Return the (X, Y) coordinate for the center point of the cell that contains the specified text.  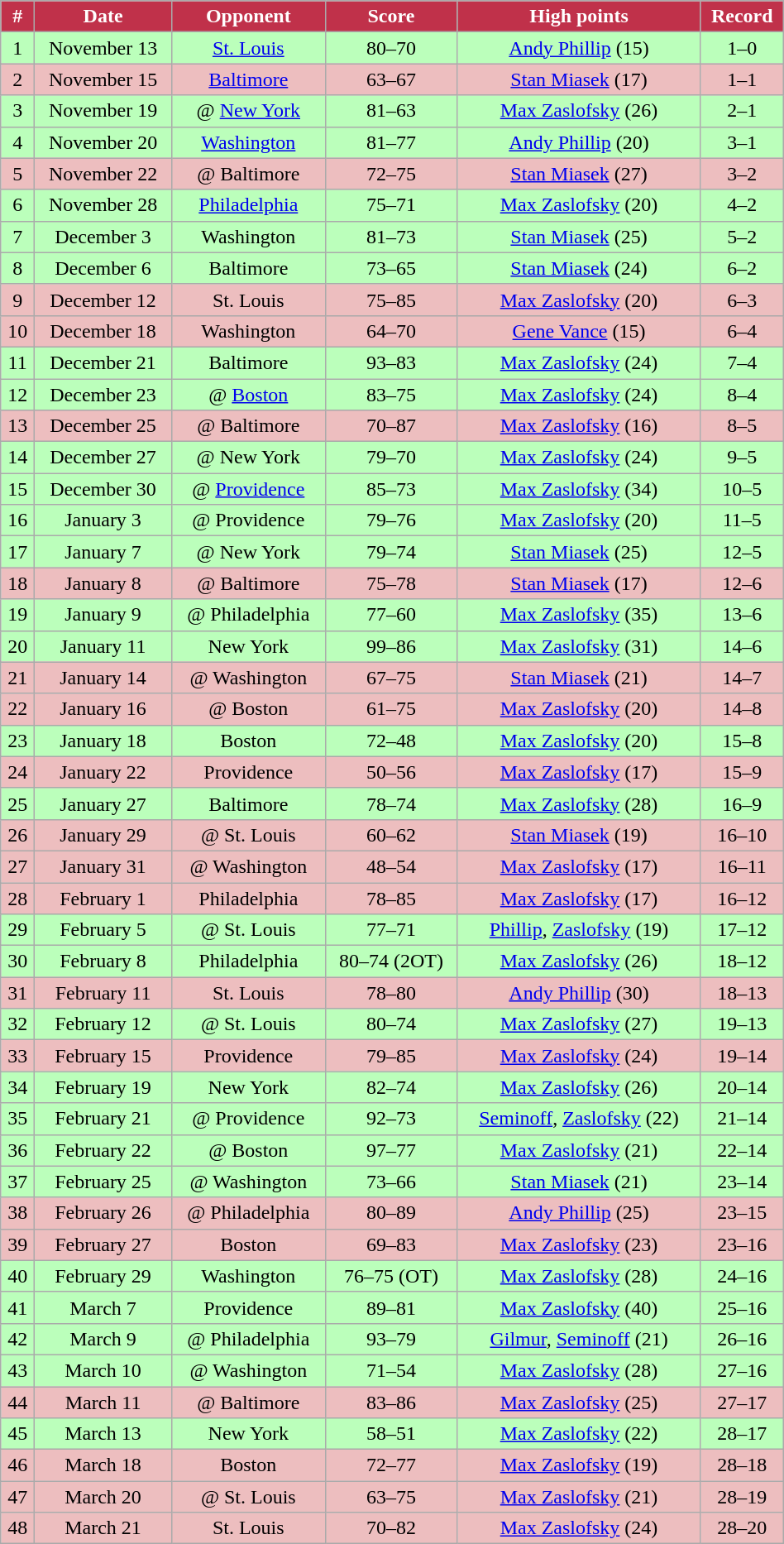
January 9 (103, 615)
February 26 (103, 1213)
31 (18, 993)
Max Zaslofsky (40) (579, 1307)
16–10 (742, 835)
Date (103, 17)
97–77 (391, 1150)
Max Zaslofsky (23) (579, 1244)
19 (18, 615)
28–18 (742, 1465)
83–86 (391, 1403)
February 15 (103, 1056)
26–16 (742, 1339)
6–2 (742, 268)
10–5 (742, 489)
70–87 (391, 426)
20–14 (742, 1087)
Max Zaslofsky (19) (579, 1465)
19–14 (742, 1056)
February 21 (103, 1119)
81–73 (391, 237)
17 (18, 552)
5 (18, 174)
December 30 (103, 489)
Opponent (249, 17)
Andy Phillip (30) (579, 993)
Max Zaslofsky (35) (579, 615)
9 (18, 300)
13–6 (742, 615)
43 (18, 1370)
December 18 (103, 331)
41 (18, 1307)
34 (18, 1087)
16–12 (742, 898)
36 (18, 1150)
Max Zaslofsky (22) (579, 1434)
63–67 (391, 79)
1 (18, 48)
70–82 (391, 1528)
18 (18, 583)
5–2 (742, 237)
November 19 (103, 111)
March 10 (103, 1370)
March 13 (103, 1434)
23 (18, 741)
March 9 (103, 1339)
2 (18, 79)
25 (18, 803)
14–7 (742, 678)
December 23 (103, 395)
March 11 (103, 1403)
8 (18, 268)
Stan Miasek (24) (579, 268)
November 15 (103, 79)
26 (18, 835)
March 20 (103, 1497)
Max Zaslofsky (27) (579, 1024)
February 1 (103, 898)
January 27 (103, 803)
81–63 (391, 111)
85–73 (391, 489)
12 (18, 395)
14–6 (742, 646)
24 (18, 772)
January 22 (103, 772)
72–75 (391, 174)
March 21 (103, 1528)
89–81 (391, 1307)
February 8 (103, 961)
10 (18, 331)
November 28 (103, 205)
92–73 (391, 1119)
Record (742, 17)
28–19 (742, 1497)
25–16 (742, 1307)
Andy Phillip (25) (579, 1213)
38 (18, 1213)
6–4 (742, 331)
January 3 (103, 520)
48 (18, 1528)
November 20 (103, 142)
15–9 (742, 772)
28 (18, 898)
12–5 (742, 552)
2–1 (742, 111)
November 13 (103, 48)
80–74 (2OT) (391, 961)
46 (18, 1465)
75–78 (391, 583)
High points (579, 17)
71–54 (391, 1370)
77–60 (391, 615)
13 (18, 426)
17–12 (742, 930)
11–5 (742, 520)
January 11 (103, 646)
December 12 (103, 300)
# (18, 17)
78–74 (391, 803)
January 29 (103, 835)
3–1 (742, 142)
9–5 (742, 458)
19–13 (742, 1024)
February 27 (103, 1244)
83–75 (391, 395)
February 11 (103, 993)
1–1 (742, 79)
Score (391, 17)
January 14 (103, 678)
16 (18, 520)
99–86 (391, 646)
14 (18, 458)
January 8 (103, 583)
42 (18, 1339)
60–62 (391, 835)
27–17 (742, 1403)
February 22 (103, 1150)
27 (18, 866)
80–89 (391, 1213)
63–75 (391, 1497)
40 (18, 1276)
January 31 (103, 866)
30 (18, 961)
4–2 (742, 205)
16–11 (742, 866)
81–77 (391, 142)
35 (18, 1119)
93–83 (391, 362)
December 3 (103, 237)
Max Zaslofsky (31) (579, 646)
58–51 (391, 1434)
Max Zaslofsky (16) (579, 426)
Seminoff, Zaslofsky (22) (579, 1119)
6 (18, 205)
18–13 (742, 993)
45 (18, 1434)
75–85 (391, 300)
75–71 (391, 205)
39 (18, 1244)
3 (18, 111)
47 (18, 1497)
12–6 (742, 583)
Phillip, Zaslofsky (19) (579, 930)
76–75 (OT) (391, 1276)
18–12 (742, 961)
Gene Vance (15) (579, 331)
21 (18, 678)
73–65 (391, 268)
11 (18, 362)
March 7 (103, 1307)
33 (18, 1056)
78–80 (391, 993)
January 16 (103, 709)
December 27 (103, 458)
Stan Miasek (19) (579, 835)
79–85 (391, 1056)
28–20 (742, 1528)
Andy Phillip (20) (579, 142)
23–16 (742, 1244)
73–66 (391, 1182)
Andy Phillip (15) (579, 48)
77–71 (391, 930)
93–79 (391, 1339)
48–54 (391, 866)
64–70 (391, 331)
78–85 (391, 898)
14–8 (742, 709)
15 (18, 489)
8–5 (742, 426)
28–17 (742, 1434)
December 25 (103, 426)
February 29 (103, 1276)
November 22 (103, 174)
22 (18, 709)
79–74 (391, 552)
Stan Miasek (27) (579, 174)
72–77 (391, 1465)
7 (18, 237)
7–4 (742, 362)
February 25 (103, 1182)
Max Zaslofsky (34) (579, 489)
61–75 (391, 709)
44 (18, 1403)
1–0 (742, 48)
72–48 (391, 741)
December 6 (103, 268)
80–74 (391, 1024)
January 18 (103, 741)
24–16 (742, 1276)
6–3 (742, 300)
Max Zaslofsky (25) (579, 1403)
January 7 (103, 552)
15–8 (742, 741)
80–70 (391, 48)
79–70 (391, 458)
March 18 (103, 1465)
69–83 (391, 1244)
December 21 (103, 362)
20 (18, 646)
3–2 (742, 174)
79–76 (391, 520)
Gilmur, Seminoff (21) (579, 1339)
8–4 (742, 395)
February 19 (103, 1087)
16–9 (742, 803)
29 (18, 930)
23–14 (742, 1182)
67–75 (391, 678)
82–74 (391, 1087)
February 5 (103, 930)
22–14 (742, 1150)
21–14 (742, 1119)
50–56 (391, 772)
23–15 (742, 1213)
27–16 (742, 1370)
37 (18, 1182)
32 (18, 1024)
4 (18, 142)
February 12 (103, 1024)
